From the cell containing the given text, extract its center point as (X, Y) coordinate. 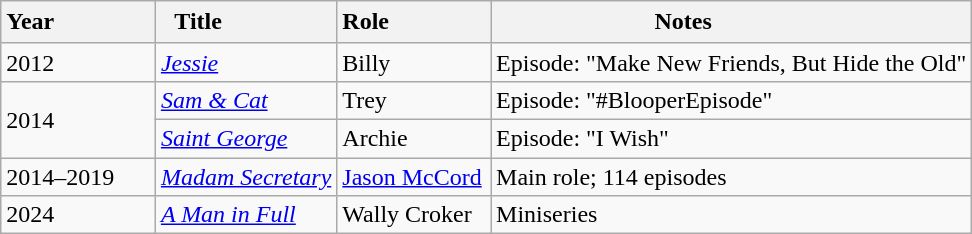
2012 (78, 62)
2014 (78, 119)
Jessie (246, 62)
Trey (414, 100)
Madam Secretary (246, 177)
Role (414, 22)
Miniseries (732, 215)
A Man in Full (246, 215)
Billy (414, 62)
Wally Croker (414, 215)
Episode: "I Wish" (732, 138)
Episode: "Make New Friends, But Hide the Old" (732, 62)
2014–2019 (78, 177)
Title (246, 22)
Year (78, 22)
Saint George (246, 138)
Jason McCord (414, 177)
Episode: "#BlooperEpisode" (732, 100)
Notes (732, 22)
Main role; 114 episodes (732, 177)
2024 (78, 215)
Archie (414, 138)
Sam & Cat (246, 100)
